Locate the cell with the specified text and output its (X, Y) center coordinate. 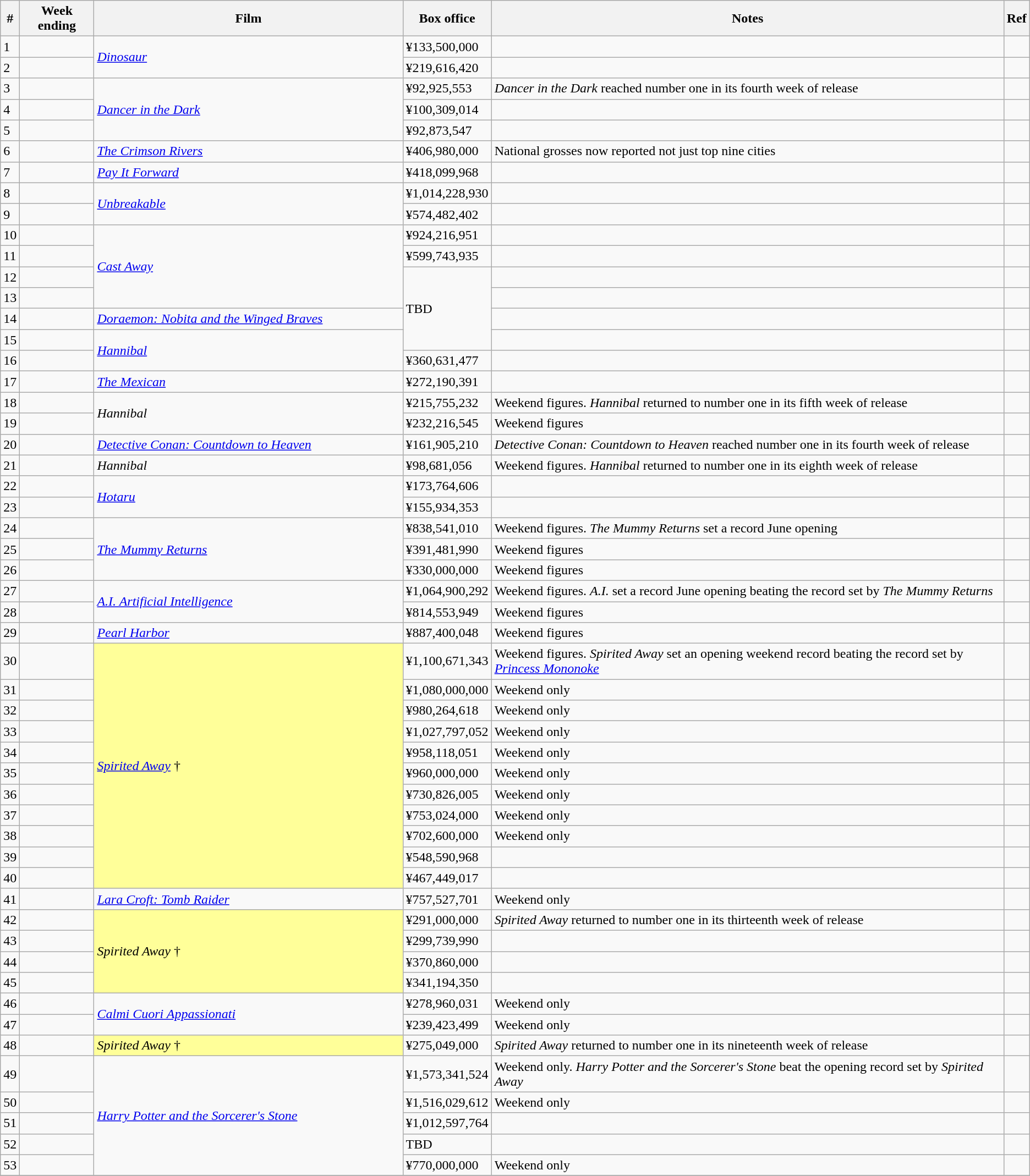
Pay It Forward (249, 172)
Weekend figures. The Mummy Returns set a record June opening (747, 528)
44 (10, 962)
A.I. Artificial Intelligence (249, 601)
39 (10, 857)
31 (10, 690)
¥1,080,000,000 (447, 690)
Week ending (57, 19)
¥239,423,499 (447, 1025)
¥574,482,402 (447, 214)
Weekend figures. A.I. set a record June opening beating the record set by The Mummy Returns (747, 591)
29 (10, 633)
# (10, 19)
27 (10, 591)
41 (10, 899)
Calmi Cuori Appassionati (249, 1014)
23 (10, 507)
3 (10, 89)
¥753,024,000 (447, 815)
¥161,905,210 (447, 444)
¥155,934,353 (447, 507)
8 (10, 193)
¥98,681,056 (447, 465)
¥92,873,547 (447, 130)
¥391,481,990 (447, 549)
¥702,600,000 (447, 836)
¥370,860,000 (447, 962)
46 (10, 1004)
Weekend figures. Spirited Away set an opening weekend record beating the record set by Princess Mononoke (747, 661)
¥838,541,010 (447, 528)
7 (10, 172)
¥958,118,051 (447, 752)
¥330,000,000 (447, 570)
Notes (747, 19)
The Mummy Returns (249, 549)
¥924,216,951 (447, 235)
¥341,194,350 (447, 983)
¥757,527,701 (447, 899)
10 (10, 235)
11 (10, 256)
6 (10, 151)
¥467,449,017 (447, 878)
51 (10, 1123)
14 (10, 319)
¥275,049,000 (447, 1046)
¥215,755,232 (447, 403)
¥814,553,949 (447, 612)
21 (10, 465)
¥418,099,968 (447, 172)
Dancer in the Dark reached number one in its fourth week of release (747, 89)
13 (10, 298)
¥360,631,477 (447, 361)
¥1,100,671,343 (447, 661)
¥272,190,391 (447, 382)
Weekend only. Harry Potter and the Sorcerer's Stone beat the opening record set by Spirited Away (747, 1074)
Detective Conan: Countdown to Heaven (249, 444)
¥980,264,618 (447, 711)
53 (10, 1165)
40 (10, 878)
Harry Potter and the Sorcerer's Stone (249, 1115)
Box office (447, 19)
25 (10, 549)
Hotaru (249, 497)
¥92,925,553 (447, 89)
52 (10, 1144)
19 (10, 424)
Dancer in the Dark (249, 109)
¥219,616,420 (447, 68)
Cast Away (249, 266)
¥599,743,935 (447, 256)
36 (10, 794)
24 (10, 528)
¥232,216,545 (447, 424)
18 (10, 403)
50 (10, 1102)
Spirited Away returned to number one in its nineteenth week of release (747, 1046)
15 (10, 340)
¥730,826,005 (447, 794)
¥299,739,990 (447, 941)
Spirited Away returned to number one in its thirteenth week of release (747, 920)
33 (10, 732)
9 (10, 214)
26 (10, 570)
¥887,400,048 (447, 633)
Weekend figures. Hannibal returned to number one in its fifth week of release (747, 403)
5 (10, 130)
¥1,516,029,612 (447, 1102)
Weekend figures. Hannibal returned to number one in its eighth week of release (747, 465)
30 (10, 661)
34 (10, 752)
35 (10, 773)
Ref (1017, 19)
¥1,012,597,764 (447, 1123)
¥960,000,000 (447, 773)
Lara Croft: Tomb Raider (249, 899)
32 (10, 711)
43 (10, 941)
37 (10, 815)
4 (10, 109)
The Crimson Rivers (249, 151)
28 (10, 612)
¥173,764,606 (447, 486)
45 (10, 983)
The Mexican (249, 382)
Detective Conan: Countdown to Heaven reached number one in its fourth week of release (747, 444)
¥278,960,031 (447, 1004)
42 (10, 920)
Dinosaur (249, 57)
47 (10, 1025)
¥100,309,014 (447, 109)
Unbreakable (249, 204)
¥133,500,000 (447, 47)
Doraemon: Nobita and the Winged Braves (249, 319)
48 (10, 1046)
38 (10, 836)
12 (10, 277)
20 (10, 444)
Pearl Harbor (249, 633)
¥548,590,968 (447, 857)
¥1,573,341,524 (447, 1074)
22 (10, 486)
National grosses now reported not just top nine cities (747, 151)
2 (10, 68)
16 (10, 361)
49 (10, 1074)
17 (10, 382)
Film (249, 19)
¥1,027,797,052 (447, 732)
1 (10, 47)
¥1,014,228,930 (447, 193)
¥770,000,000 (447, 1165)
¥406,980,000 (447, 151)
¥1,064,900,292 (447, 591)
¥291,000,000 (447, 920)
